Search for the cell housing the specified text and yield its (X, Y) center coordinate. 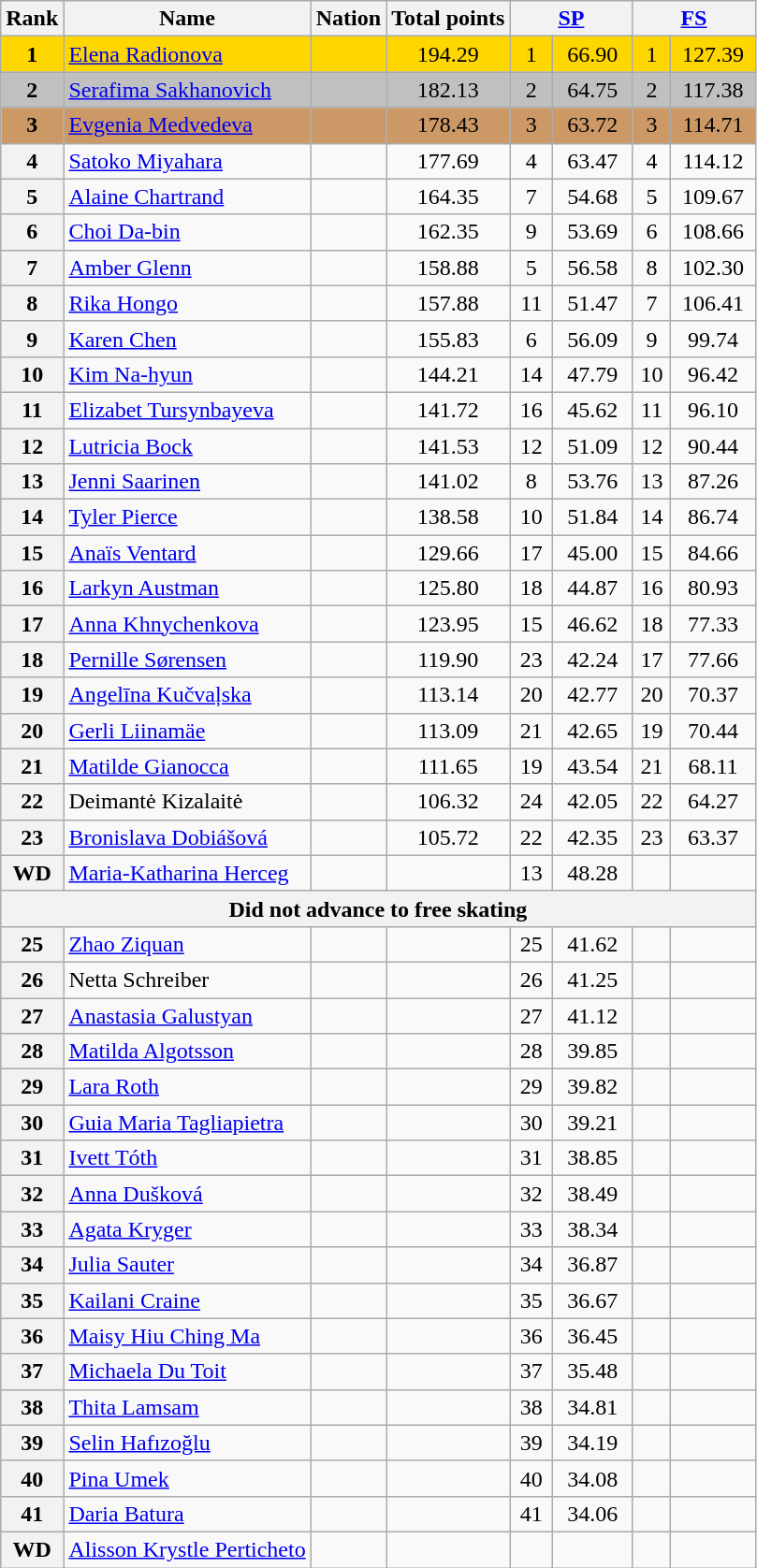
42.24 (593, 660)
34.81 (593, 1407)
47.79 (593, 374)
34.06 (593, 1514)
38.85 (593, 1158)
Nation (348, 19)
Pina Umek (187, 1478)
Daria Batura (187, 1514)
117.38 (713, 90)
Kim Na-hyun (187, 374)
77.66 (713, 660)
106.32 (448, 802)
Matilde Gianocca (187, 766)
43.54 (593, 766)
46.62 (593, 624)
Deimantė Kizalaitė (187, 802)
38.34 (593, 1229)
164.35 (448, 196)
Tyler Pierce (187, 517)
68.11 (713, 766)
Zhao Ziquan (187, 944)
84.66 (713, 553)
42.35 (593, 837)
41.12 (593, 1015)
Guia Maria Tagliapietra (187, 1123)
182.13 (448, 90)
155.83 (448, 339)
80.93 (713, 588)
158.88 (448, 268)
63.37 (713, 837)
Anna Dušková (187, 1194)
38.49 (593, 1194)
45.62 (593, 410)
FS (694, 19)
42.05 (593, 802)
Agata Kryger (187, 1229)
Michaela Du Toit (187, 1372)
125.80 (448, 588)
194.29 (448, 54)
96.10 (713, 410)
51.47 (593, 303)
35.48 (593, 1372)
53.69 (593, 232)
Ivett Tóth (187, 1158)
Elena Radionova (187, 54)
113.09 (448, 731)
178.43 (448, 125)
Thita Lamsam (187, 1407)
Total points (448, 19)
Netta Schreiber (187, 980)
Julia Sauter (187, 1265)
SP (571, 19)
Selin Hafızoğlu (187, 1443)
86.74 (713, 517)
108.66 (713, 232)
Kailani Craine (187, 1300)
53.76 (593, 482)
Bronislava Dobiášová (187, 837)
111.65 (448, 766)
Rank (32, 19)
Maria-Katharina Herceg (187, 873)
Amber Glenn (187, 268)
Name (187, 19)
36.45 (593, 1336)
39.82 (593, 1087)
24 (531, 802)
157.88 (448, 303)
42.65 (593, 731)
96.42 (713, 374)
63.47 (593, 161)
162.35 (448, 232)
41.62 (593, 944)
Satoko Miyahara (187, 161)
Gerli Liinamäe (187, 731)
Jenni Saarinen (187, 482)
51.84 (593, 517)
141.72 (448, 410)
54.68 (593, 196)
114.71 (713, 125)
105.72 (448, 837)
144.21 (448, 374)
66.90 (593, 54)
127.39 (713, 54)
Alisson Krystle Perticheto (187, 1549)
Matilda Algotsson (187, 1052)
Elizabet Tursynbayeva (187, 410)
Angelīna Kučvaļska (187, 695)
70.44 (713, 731)
Pernille Sørensen (187, 660)
64.27 (713, 802)
177.69 (448, 161)
141.02 (448, 482)
77.33 (713, 624)
Anastasia Galustyan (187, 1015)
141.53 (448, 446)
48.28 (593, 873)
109.67 (713, 196)
Alaine Chartrand (187, 196)
114.12 (713, 161)
90.44 (713, 446)
113.14 (448, 695)
Did not advance to free skating (378, 908)
Karen Chen (187, 339)
Rika Hongo (187, 303)
63.72 (593, 125)
39.21 (593, 1123)
42.77 (593, 695)
87.26 (713, 482)
36.87 (593, 1265)
56.09 (593, 339)
106.41 (713, 303)
119.90 (448, 660)
Serafima Sakhanovich (187, 90)
Lutricia Bock (187, 446)
36.67 (593, 1300)
51.09 (593, 446)
34.19 (593, 1443)
Maisy Hiu Ching Ma (187, 1336)
64.75 (593, 90)
Lara Roth (187, 1087)
102.30 (713, 268)
138.58 (448, 517)
45.00 (593, 553)
129.66 (448, 553)
Larkyn Austman (187, 588)
Evgenia Medvedeva (187, 125)
Anna Khnychenkova (187, 624)
39.85 (593, 1052)
99.74 (713, 339)
34.08 (593, 1478)
Choi Da-bin (187, 232)
Anaïs Ventard (187, 553)
123.95 (448, 624)
41.25 (593, 980)
44.87 (593, 588)
56.58 (593, 268)
70.37 (713, 695)
